Return the [x, y] coordinate for the center point of the cell that contains the specified text.  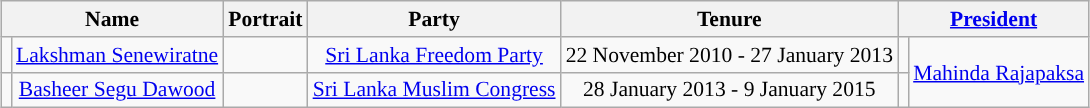
28 January 2013 - 9 January 2015 [730, 90]
Basheer Segu Dawood [117, 90]
Name [112, 19]
President [994, 19]
Lakshman Senewiratne [117, 55]
Party [434, 19]
Sri Lanka Muslim Congress [434, 90]
Portrait [265, 19]
Mahinda Rajapaksa [998, 72]
Sri Lanka Freedom Party [434, 55]
Tenure [730, 19]
22 November 2010 - 27 January 2013 [730, 55]
